From the cell containing the given text, extract its center point as (X, Y) coordinate. 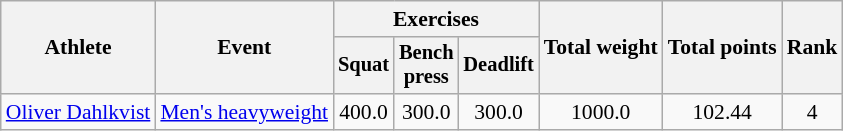
Athlete (78, 48)
Event (244, 48)
1000.0 (601, 112)
Men's heavyweight (244, 112)
Benchpress (426, 66)
4 (812, 112)
Total weight (601, 48)
Deadlift (498, 66)
Squat (364, 66)
Rank (812, 48)
Exercises (436, 19)
Oliver Dahlkvist (78, 112)
102.44 (722, 112)
400.0 (364, 112)
Total points (722, 48)
